Pinpoint the cell where the given text exists, returning its [X, Y] midpoint coordinate. 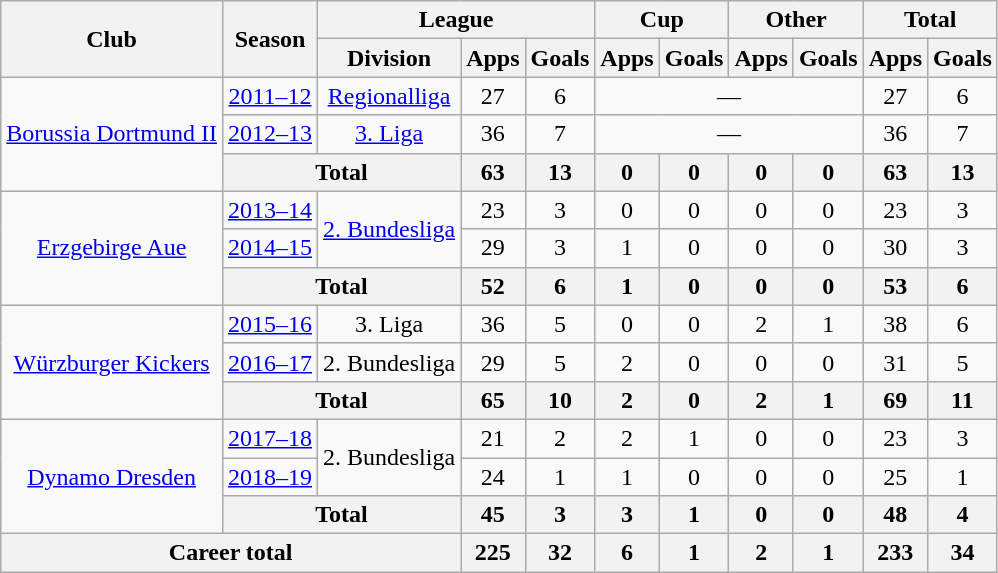
10 [560, 400]
2018–19 [270, 477]
League [456, 20]
24 [493, 477]
Division [390, 58]
Dynamo Dresden [112, 476]
Season [270, 39]
2011–12 [270, 96]
52 [493, 286]
48 [895, 515]
Regionalliga [390, 96]
2013–14 [270, 210]
225 [493, 553]
2016–17 [270, 362]
34 [963, 553]
4 [963, 515]
Erzgebirge Aue [112, 248]
69 [895, 400]
2012–13 [270, 134]
Würzburger Kickers [112, 362]
25 [895, 477]
32 [560, 553]
Career total [231, 553]
65 [493, 400]
53 [895, 286]
Other [796, 20]
2015–16 [270, 324]
38 [895, 324]
2014–15 [270, 248]
45 [493, 515]
Cup [662, 20]
21 [493, 438]
Borussia Dortmund II [112, 134]
30 [895, 248]
2017–18 [270, 438]
31 [895, 362]
233 [895, 553]
11 [963, 400]
Club [112, 39]
